Search for the cell housing the specified text and yield its (x, y) center coordinate. 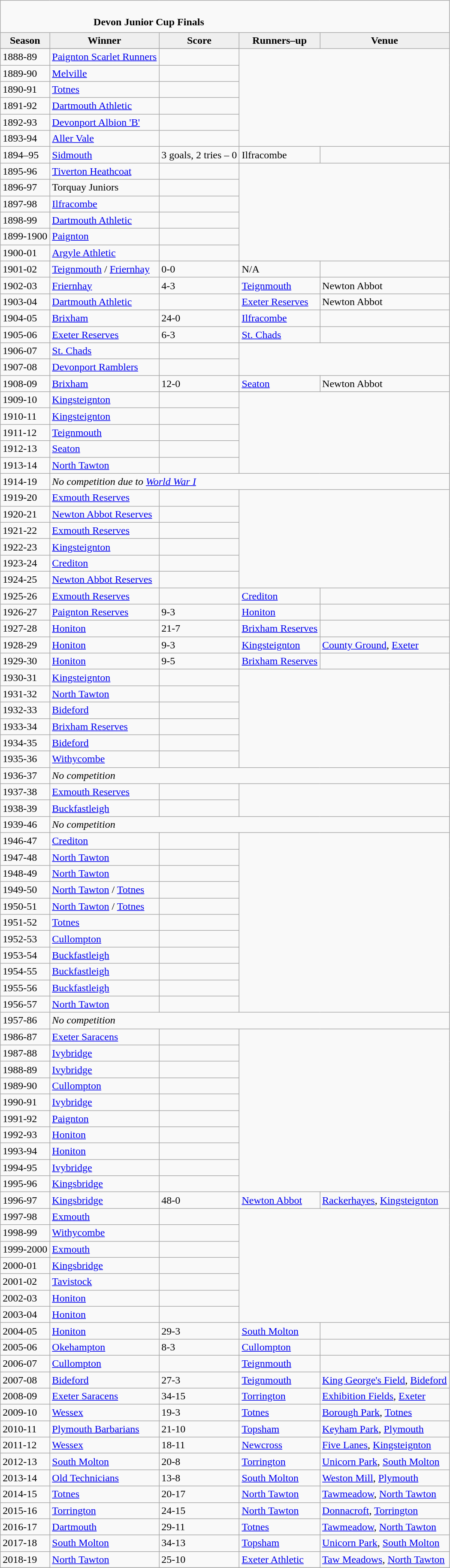
Tiverton Heathcoat (105, 171)
1921-22 (25, 530)
County Ground, Exeter (385, 645)
4-3 (199, 285)
18-11 (199, 1445)
1992-93 (25, 1135)
13-8 (199, 1478)
1908-09 (25, 384)
1948-49 (25, 874)
1987-88 (25, 1053)
1900-01 (25, 253)
48-0 (199, 1200)
Donnacroft, Torrington (385, 1510)
24-15 (199, 1510)
1949-50 (25, 890)
1904-05 (25, 318)
9-5 (199, 661)
1925-26 (25, 596)
21-7 (199, 629)
Runners–up (280, 40)
1924-25 (25, 579)
1894–95 (25, 155)
24-0 (199, 318)
2016-17 (25, 1527)
Winner (105, 40)
Torquay Juniors (105, 188)
Season (25, 40)
1946-47 (25, 841)
2003-04 (25, 1314)
2007-08 (25, 1380)
1898-99 (25, 220)
2004-05 (25, 1331)
20-8 (199, 1462)
Teignmouth / Friernhay (105, 269)
2009-10 (25, 1413)
1920-21 (25, 514)
Paignton Scarlet Runners (105, 57)
34-13 (199, 1543)
1993-94 (25, 1151)
1892-93 (25, 122)
1931-32 (25, 694)
1929-30 (25, 661)
1997-98 (25, 1217)
Argyle Athletic (105, 253)
12-0 (199, 384)
6-3 (199, 334)
1888-89 (25, 57)
1957-86 (25, 1020)
3 goals, 2 tries – 0 (199, 155)
1914-19 (25, 481)
Rackerhayes, Kingsteignton (385, 1200)
1956-57 (25, 1004)
Friernhay (105, 285)
29-3 (199, 1331)
2012-13 (25, 1462)
1901-02 (25, 269)
1936-37 (25, 775)
1909-10 (25, 400)
2006-07 (25, 1363)
1893-94 (25, 139)
Okehampton (105, 1347)
Devonport Ramblers (105, 367)
1889-90 (25, 73)
2010-11 (25, 1429)
1938-39 (25, 808)
1897-98 (25, 204)
1890-91 (25, 90)
1891-92 (25, 106)
25-10 (199, 1559)
Paignton Reserves (105, 612)
2014-15 (25, 1494)
Dartmouth (105, 1527)
27-3 (199, 1380)
1989-90 (25, 1086)
1986-87 (25, 1037)
1999-2000 (25, 1249)
1991-92 (25, 1119)
1955-56 (25, 988)
1919-20 (25, 498)
34-15 (199, 1396)
N/A (280, 269)
1934-35 (25, 743)
1996-97 (25, 1200)
Aller Vale (105, 139)
1910-11 (25, 416)
2018-19 (25, 1559)
Exeter Athletic (280, 1559)
1899-1900 (25, 236)
Score (199, 40)
2001-02 (25, 1282)
1902-03 (25, 285)
1935-36 (25, 759)
1896-97 (25, 188)
2008-09 (25, 1396)
1906-07 (25, 351)
Old Technicians (105, 1478)
19-3 (199, 1413)
1923-24 (25, 563)
1937-38 (25, 792)
1954-55 (25, 972)
21-10 (199, 1429)
1926-27 (25, 612)
Melville (105, 73)
2013-14 (25, 1478)
1950-51 (25, 906)
Venue (385, 40)
8-3 (199, 1347)
No competition due to World War I (250, 481)
1930-31 (25, 678)
1903-04 (25, 302)
1922-23 (25, 547)
Tavistock (105, 1282)
1927-28 (25, 629)
1905-06 (25, 334)
1928-29 (25, 645)
1895-96 (25, 171)
1913-14 (25, 465)
2015-16 (25, 1510)
1939-46 (25, 824)
1933-34 (25, 726)
Keyham Park, Plymouth (385, 1429)
0-0 (199, 269)
1995-96 (25, 1184)
Weston Mill, Plymouth (385, 1478)
1907-08 (25, 367)
Taw Meadows, North Tawton (385, 1559)
Five Lanes, Kingsteignton (385, 1445)
1990-91 (25, 1102)
2017-18 (25, 1543)
1988-89 (25, 1069)
1994-95 (25, 1168)
2002-03 (25, 1298)
Plymouth Barbarians (105, 1429)
20-17 (199, 1494)
1932-33 (25, 710)
1998-99 (25, 1233)
2005-06 (25, 1347)
2011-12 (25, 1445)
Borough Park, Totnes (385, 1413)
Newcross (280, 1445)
King George's Field, Bideford (385, 1380)
1951-52 (25, 923)
1911-12 (25, 433)
1912-13 (25, 449)
1947-48 (25, 857)
2000-01 (25, 1265)
1953-54 (25, 955)
Exhibition Fields, Exeter (385, 1396)
29-11 (199, 1527)
Devonport Albion 'B' (105, 122)
Sidmouth (105, 155)
1952-53 (25, 939)
